For the text-containing cell, return its midpoint in (X, Y) coordinate format. 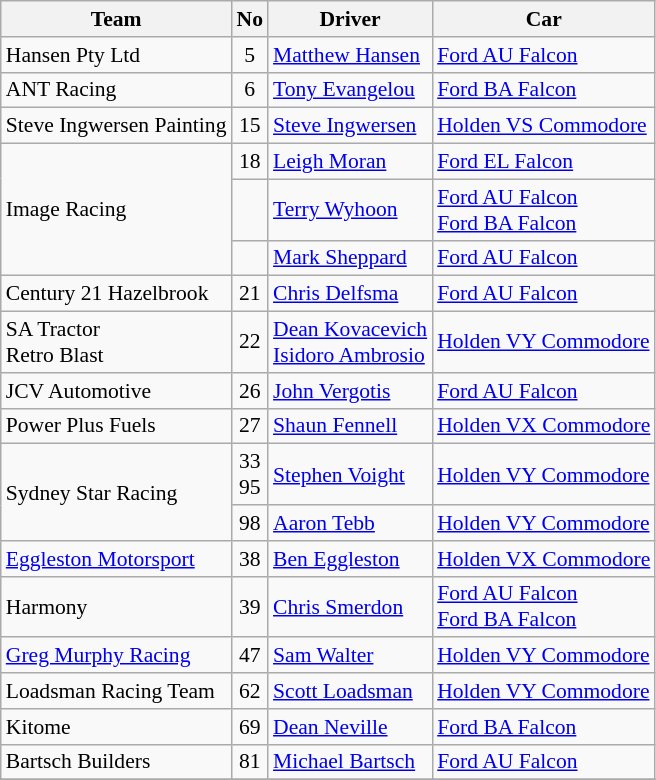
John Vergotis (350, 391)
Steve Ingwersen (350, 126)
ANT Racing (116, 90)
15 (250, 126)
Kitome (116, 727)
33 95 (250, 474)
Bartsch Builders (116, 762)
62 (250, 691)
98 (250, 523)
5 (250, 55)
Ford EL Falcon (544, 162)
Tony Evangelou (350, 90)
JCV Automotive (116, 391)
SA Tractor Retro Blast (116, 342)
No (250, 19)
69 (250, 727)
Mark Sheppard (350, 258)
Greg Murphy Racing (116, 656)
Chris Smerdon (350, 606)
18 (250, 162)
Eggleston Motorsport (116, 559)
Stephen Voight (350, 474)
Aaron Tebb (350, 523)
Chris Delfsma (350, 294)
Holden VS Commodore (544, 126)
Sydney Star Racing (116, 492)
Team (116, 19)
21 (250, 294)
22 (250, 342)
Harmony (116, 606)
Image Racing (116, 210)
Dean Neville (350, 727)
Hansen Pty Ltd (116, 55)
Terry Wyhoon (350, 210)
Car (544, 19)
Sam Walter (350, 656)
47 (250, 656)
Power Plus Fuels (116, 426)
Shaun Fennell (350, 426)
Ben Eggleston (350, 559)
Driver (350, 19)
Leigh Moran (350, 162)
26 (250, 391)
81 (250, 762)
Loadsman Racing Team (116, 691)
38 (250, 559)
27 (250, 426)
Michael Bartsch (350, 762)
Matthew Hansen (350, 55)
Steve Ingwersen Painting (116, 126)
Century 21 Hazelbrook (116, 294)
6 (250, 90)
Dean Kovacevich Isidoro Ambrosio (350, 342)
Scott Loadsman (350, 691)
39 (250, 606)
